Extract the (x, y) coordinate from the center of the cell holding the provided text.  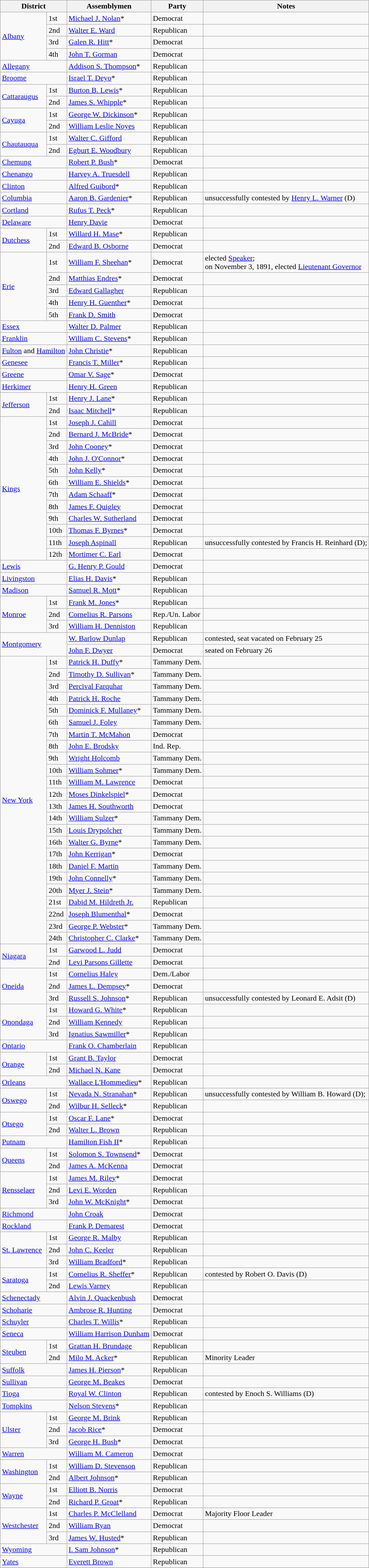
Garwood L. Judd (109, 950)
John Christie* (109, 351)
Oscar F. Lane* (109, 1118)
G. Henry P. Gould (109, 566)
unsuccessfully contested by Francis H. Reinhard (D); (286, 542)
Fulton and Hamilton (33, 351)
Galen R. Hitt* (109, 42)
I. Sam Johnson* (109, 1550)
Percival Farquhar (109, 686)
14th (57, 818)
John T. Gorman (109, 54)
Schoharie (33, 1310)
William E. Shields* (109, 482)
Albert Johnson* (109, 1478)
Edward B. Osborne (109, 246)
contested by Robert O. Davis (D) (286, 1274)
Frank O. Chamberlain (109, 1046)
Bernard J. McBride* (109, 434)
Henry H. Green (109, 387)
Charles P. McClelland (109, 1514)
Isaac Mitchell* (109, 411)
Columbia (33, 198)
Henry Davie (109, 222)
Charles T. Willis* (109, 1322)
Egburt E. Woodbury (109, 150)
John Connelly* (109, 878)
Christopher C. Clarke* (109, 938)
Wallace L'Hommedieu* (109, 1082)
Lewis Varney (109, 1286)
Essex (33, 326)
John E. Brodsky (109, 746)
Thomas F. Byrnes* (109, 530)
Alfred Guibord* (109, 186)
Samuel R. Mott* (109, 590)
Genesee (33, 363)
Tioga (33, 1394)
William Sulzer* (109, 818)
Schenectady (33, 1298)
Greene (33, 375)
New York (24, 800)
Wilbur H. Selleck* (109, 1106)
Timothy D. Sullivan* (109, 674)
John Kerrigan* (109, 854)
Chautauqua (24, 144)
Henry H. Guenther* (109, 302)
St. Lawrence (24, 1250)
Cayuga (24, 120)
District (33, 6)
George W. Dickinson* (109, 114)
George H. Bush* (109, 1442)
22nd (57, 914)
Elliott B. Norris (109, 1490)
21st (57, 902)
Saratoga (24, 1280)
Frank P. Demarest (109, 1226)
Ignatius Sawmiller* (109, 1034)
Ind. Rep. (177, 746)
Moses Dinkelspiel* (109, 794)
Joseph Aspinall (109, 542)
William Sohmer* (109, 770)
Suffolk (33, 1370)
Warren (33, 1454)
Erie (24, 286)
Aaron B. Gardenier* (109, 198)
Michael J. Nolan* (109, 18)
Frank D. Smith (109, 314)
Lewis (33, 566)
George R. Malby (109, 1238)
James M. Riley* (109, 1178)
William Leslie Noyes (109, 126)
Walter D. Palmer (109, 326)
Majority Floor Leader (286, 1514)
18th (57, 866)
Milo M. Acker* (109, 1358)
Walter G. Byrne* (109, 842)
Nelson Stevens* (109, 1406)
Dutchess (24, 240)
Grant B. Taylor (109, 1058)
Ontario (33, 1046)
James A. McKenna (109, 1166)
James F. Quigley (109, 506)
Putnam (33, 1142)
Joseph Blumenthal* (109, 914)
Adam Schaaff* (109, 494)
Montgomery (33, 644)
Onondaga (24, 1022)
Westchester (24, 1526)
Jefferson (24, 405)
Franklin (33, 338)
Monroe (24, 614)
Ambrose R. Hunting (109, 1310)
Livingston (33, 578)
Dabid M. Hildreth Jr. (109, 902)
Dominick F. Mullaney* (109, 710)
Walter E. Ward (109, 30)
William C. Stevens* (109, 338)
John W. McKnight* (109, 1202)
William M. Lawrence (109, 782)
John F. Dwyer (109, 650)
George M. Beakes (109, 1382)
William Bradford* (109, 1262)
elected Speaker; on November 3, 1891, elected Lieutenant Governor (286, 262)
Hamilton Fish II* (109, 1142)
Richard P. Groat* (109, 1502)
Cornelius R. Parsons (109, 614)
Rep./Un. Labor (177, 614)
Ulster (24, 1430)
Russell S. Johnson* (109, 998)
20th (57, 890)
Nevada N. Stranahan* (109, 1094)
Walter C. Gifford (109, 138)
Chenango (33, 174)
Broome (33, 78)
John J. O'Connor* (109, 458)
Niagara (24, 956)
contested, seat vacated on February 25 (286, 638)
Tompkins (33, 1406)
James L. Dempsey* (109, 986)
William Harrison Dunham (109, 1334)
seated on February 26 (286, 650)
Harvey A. Truesdell (109, 174)
James S. Whipple* (109, 102)
William Kennedy (109, 1022)
Delaware (33, 222)
William Ryan (109, 1526)
Oswego (24, 1100)
Wright Holcomb (109, 758)
W. Barlow Dunlap (109, 638)
contested by Enoch S. Williams (D) (286, 1394)
Minority Leader (286, 1358)
Patrick H. Roche (109, 698)
Louis Drypolcher (109, 830)
Jacob Rice* (109, 1430)
Israel T. Deyo* (109, 78)
Cattaraugus (24, 96)
George M. Brink (109, 1418)
17th (57, 854)
19th (57, 878)
Cortland (33, 210)
Burton B. Lewis* (109, 90)
Charles W. Sutherland (109, 518)
Queens (24, 1160)
Joseph J. Cahill (109, 422)
Omar V. Sage* (109, 375)
George P. Webster* (109, 926)
Yates (33, 1562)
unsuccessfully contested by Leonard E. Adsit (D) (286, 998)
Richmond (33, 1214)
James W. Husted* (109, 1538)
James H. Southworth (109, 806)
Addison S. Thompson* (109, 66)
Everett Brown (109, 1562)
William F. Sheehan* (109, 262)
Rufus T. Peck* (109, 210)
Orange (24, 1064)
Willard H. Mase* (109, 234)
Otsego (24, 1124)
Grattan H. Brundage (109, 1346)
Walter L. Brown (109, 1130)
Michael N. Kane (109, 1070)
Henry J. Lane* (109, 399)
Samuel J. Foley (109, 722)
Assemblymen (109, 6)
Kings (24, 488)
Schuyler (33, 1322)
Seneca (33, 1334)
John Kelly* (109, 470)
Oneida (24, 986)
Francis T. Miller* (109, 363)
Myer J. Stein* (109, 890)
24th (57, 938)
William D. Stevenson (109, 1466)
Matthias Endres* (109, 279)
unsuccessfully contested by Henry L. Warner (D) (286, 198)
John C. Keeler (109, 1250)
Solomon S. Townsend* (109, 1154)
Royal W. Clinton (109, 1394)
Elias H. Davis* (109, 578)
John Cooney* (109, 446)
James H. Pierson* (109, 1370)
Robert P. Bush* (109, 162)
Dem./Labor (177, 974)
Alvin J. Quackenbush (109, 1298)
Clinton (33, 186)
Cornelius R. Sheffer* (109, 1274)
15th (57, 830)
Wayne (24, 1496)
Allegany (33, 66)
John Croak (109, 1214)
Wyoming (33, 1550)
Daniel F. Martin (109, 866)
Patrick H. Duffy* (109, 662)
Edward Gallagher (109, 290)
23rd (57, 926)
16th (57, 842)
Washington (24, 1472)
Madison (33, 590)
Steuben (24, 1352)
Chemung (33, 162)
William M. Cameron (109, 1454)
Levi Parsons Gillette (109, 962)
Cornelius Haley (109, 974)
Martin T. McMahon (109, 734)
Mortimer C. Earl (109, 554)
Frank M. Jones* (109, 602)
13th (57, 806)
Party (177, 6)
Herkimer (33, 387)
Sullivan (33, 1382)
unsuccessfully contested by William B. Howard (D); (286, 1094)
Levi E. Worden (109, 1190)
Notes (286, 6)
Rensselaer (24, 1190)
Albany (24, 36)
Orleans (33, 1082)
Howard G. White* (109, 1010)
Rockland (33, 1226)
William H. Denniston (109, 626)
